Detect which cell encompasses the target text, then output its [X, Y] center coordinate. 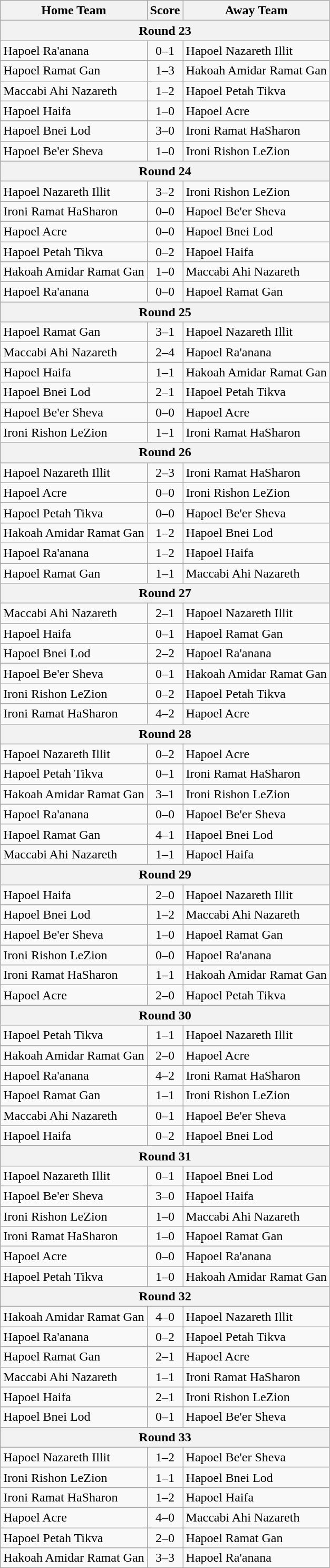
4–1 [165, 834]
3–2 [165, 191]
Round 27 [166, 593]
Home Team [74, 11]
Round 33 [166, 1437]
Away Team [256, 11]
2–2 [165, 654]
Round 24 [166, 171]
Round 25 [166, 312]
Round 29 [166, 874]
1–3 [165, 71]
Round 32 [166, 1297]
2–4 [165, 352]
Round 28 [166, 734]
Round 26 [166, 452]
2–3 [165, 473]
Round 31 [166, 1156]
3–3 [165, 1558]
Round 23 [166, 31]
Round 30 [166, 1015]
Score [165, 11]
